Scan for the cell matching the given text and deliver its (x, y) coordinate at center. 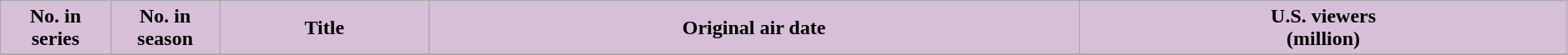
Title (324, 28)
U.S. viewers(million) (1323, 28)
Original air date (754, 28)
No. inseries (55, 28)
No. inseason (165, 28)
